Find where the given text appears and provide that cell's center as [x, y] coordinate. 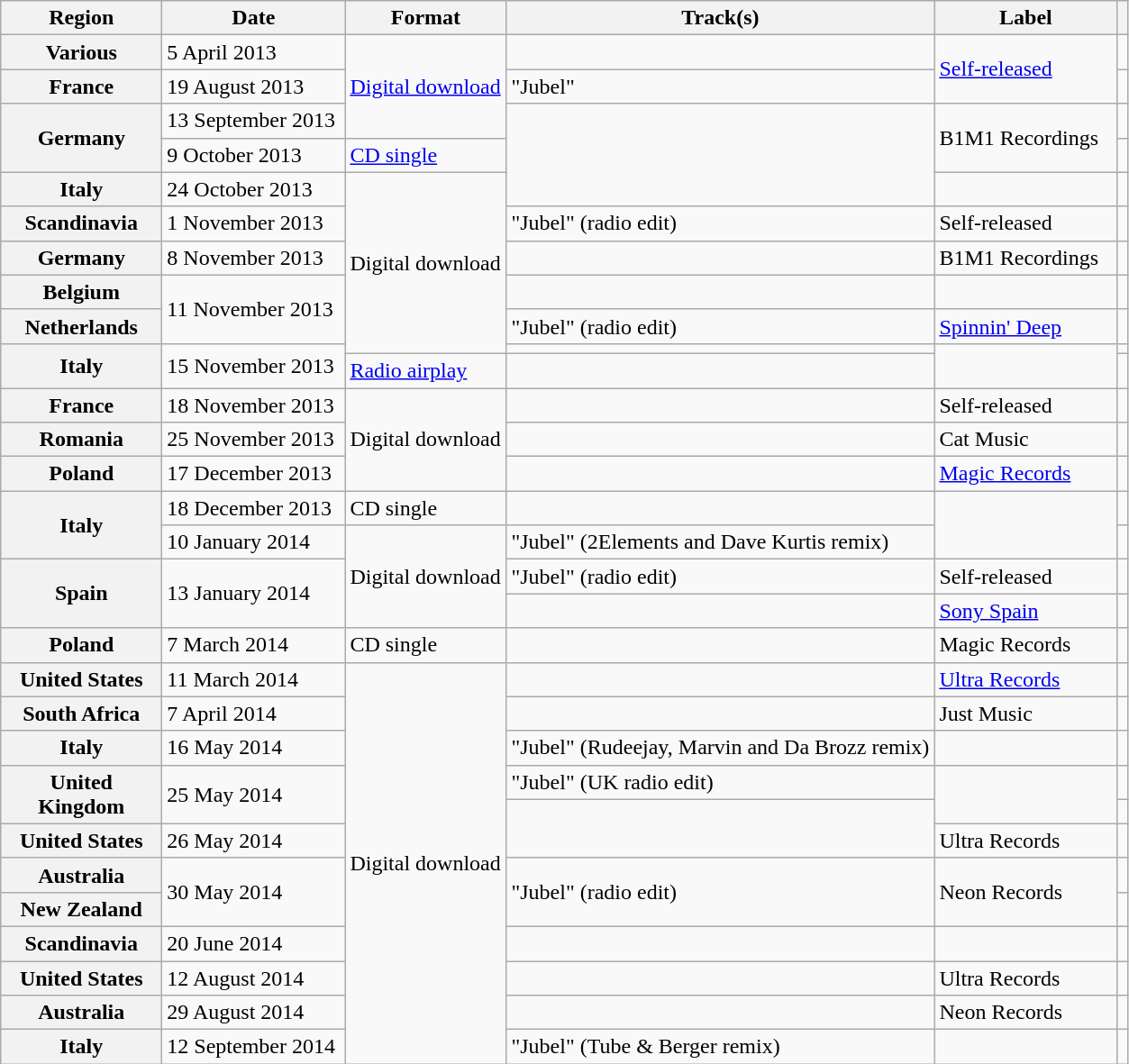
25 May 2014 [254, 795]
18 November 2013 [254, 405]
Label [1025, 18]
30 May 2014 [254, 892]
Sony Spain [1025, 611]
Track(s) [721, 18]
"Jubel" (Tube & Berger remix) [721, 1047]
20 June 2014 [254, 943]
Netherlands [81, 326]
Region [81, 18]
Spain [81, 594]
8 November 2013 [254, 258]
13 January 2014 [254, 594]
United Kingdom [81, 795]
11 March 2014 [254, 679]
10 January 2014 [254, 542]
Radio airplay [425, 370]
Spinnin' Deep [1025, 326]
18 December 2013 [254, 508]
12 September 2014 [254, 1047]
13 September 2013 [254, 121]
Just Music [1025, 714]
Date [254, 18]
Format [425, 18]
19 August 2013 [254, 86]
5 April 2013 [254, 52]
24 October 2013 [254, 189]
17 December 2013 [254, 474]
Cat Music [1025, 440]
25 November 2013 [254, 440]
"Jubel" (Rudeejay, Marvin and Da Brozz remix) [721, 748]
New Zealand [81, 909]
29 August 2014 [254, 1013]
"Jubel" (2Elements and Dave Kurtis remix) [721, 542]
11 November 2013 [254, 309]
7 March 2014 [254, 645]
12 August 2014 [254, 978]
Romania [81, 440]
"Jubel" [721, 86]
Belgium [81, 292]
1 November 2013 [254, 223]
"Jubel" (UK radio edit) [721, 782]
9 October 2013 [254, 155]
7 April 2014 [254, 714]
16 May 2014 [254, 748]
15 November 2013 [254, 366]
South Africa [81, 714]
26 May 2014 [254, 841]
Various [81, 52]
